Return the [X, Y] coordinate for the center point of the cell that contains the specified text.  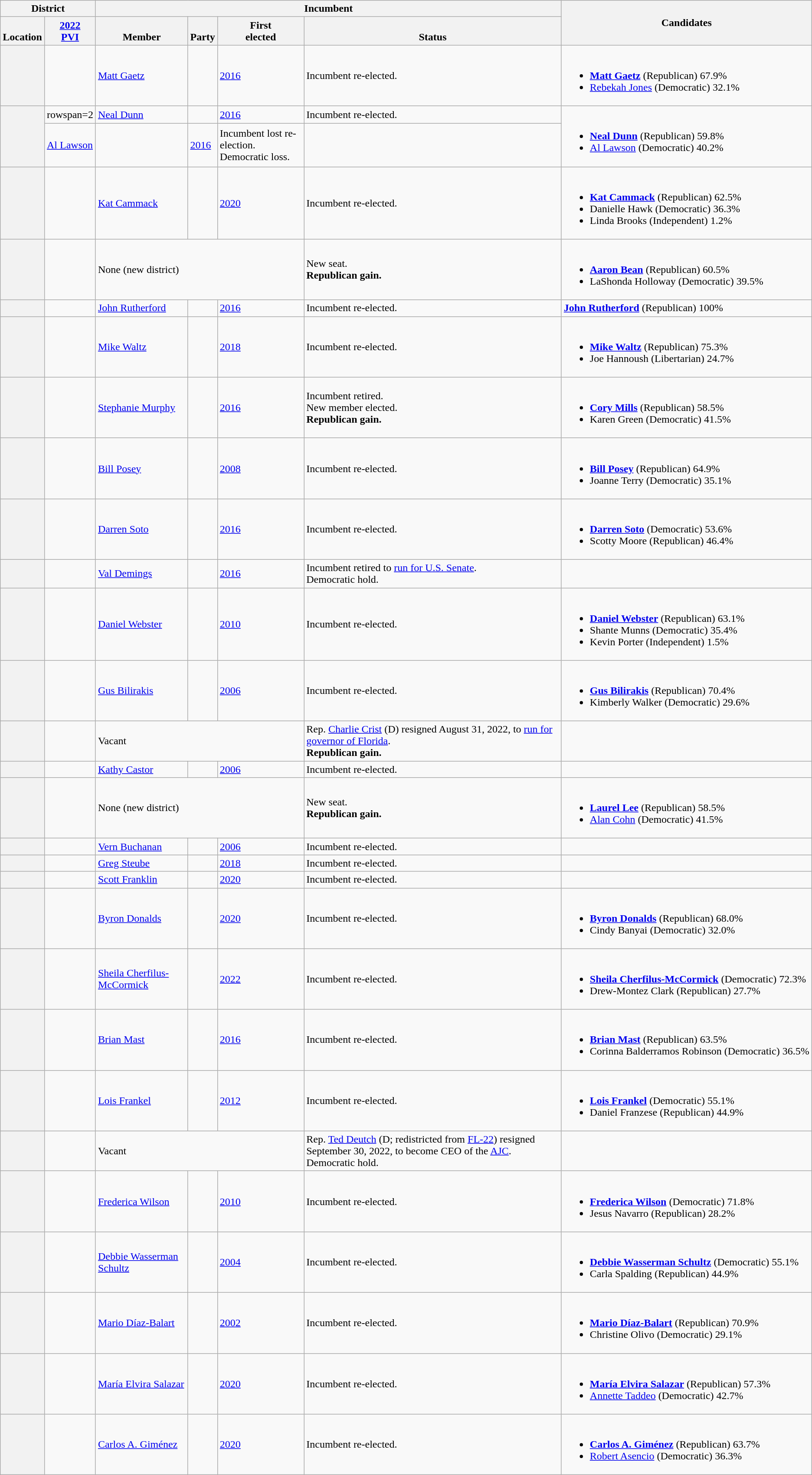
Kathy Castor [141, 769]
2022 [260, 979]
rowspan=2 [70, 115]
Carlos A. Giménez (Republican) 63.7%Robert Asencio (Democratic) 36.3% [686, 1445]
Daniel Webster (Republican) 63.1%Shante Munns (Democratic) 35.4%Kevin Porter (Independent) 1.5% [686, 624]
Sheila Cherfilus-McCormick [141, 979]
2022PVI [70, 31]
Firstelected [260, 31]
Debbie Wasserman Schultz [141, 1262]
Member [141, 31]
Incumbent lost re-election.Democratic loss. [260, 145]
Brian Mast (Republican) 63.5%Corinna Balderramos Robinson (Democratic) 36.5% [686, 1040]
Cory Mills (Republican) 58.5%Karen Green (Democratic) 41.5% [686, 407]
Val Demings [141, 574]
District [48, 9]
Byron Donalds (Republican) 68.0%Cindy Banyai (Democratic) 32.0% [686, 918]
Sheila Cherfilus-McCormick (Democratic) 72.3%Drew-Montez Clark (Republican) 27.7% [686, 979]
Location [23, 31]
2004 [260, 1262]
John Rutherford [141, 308]
Neal Dunn [141, 115]
Carlos A. Giménez [141, 1445]
Stephanie Murphy [141, 407]
2008 [260, 468]
Byron Donalds [141, 918]
Lois Frankel [141, 1101]
Mario Díaz-Balart (Republican) 70.9%Christine Olivo (Democratic) 29.1% [686, 1323]
Bill Posey [141, 468]
Laurel Lee (Republican) 58.5%Alan Cohn (Democratic) 41.5% [686, 808]
Neal Dunn (Republican) 59.8%Al Lawson (Democratic) 40.2% [686, 136]
Kat Cammack (Republican) 62.5%Danielle Hawk (Democratic) 36.3%Linda Brooks (Independent) 1.2% [686, 203]
Rep. Ted Deutch (D; redistricted from FL-22) resigned September 30, 2022, to become CEO of the AJC.Democratic hold. [433, 1151]
Darren Soto (Democratic) 53.6%Scotty Moore (Republican) 46.4% [686, 529]
Lois Frankel (Democratic) 55.1%Daniel Franzese (Republican) 44.9% [686, 1101]
Matt Gaetz (Republican) 67.9%Rebekah Jones (Democratic) 32.1% [686, 76]
María Elvira Salazar [141, 1383]
Gus Bilirakis [141, 691]
Brian Mast [141, 1040]
Mario Díaz-Balart [141, 1323]
Status [433, 31]
Daniel Webster [141, 624]
Scott Franklin [141, 880]
Aaron Bean (Republican) 60.5%LaShonda Holloway (Democratic) 39.5% [686, 269]
Frederica Wilson (Democratic) 71.8%Jesus Navarro (Republican) 28.2% [686, 1201]
Debbie Wasserman Schultz (Democratic) 55.1%Carla Spalding (Republican) 44.9% [686, 1262]
Incumbent retired to run for U.S. Senate.Democratic hold. [433, 574]
Kat Cammack [141, 203]
María Elvira Salazar (Republican) 57.3%Annette Taddeo (Democratic) 42.7% [686, 1383]
Mike Waltz (Republican) 75.3%Joe Hannoush (Libertarian) 24.7% [686, 347]
Darren Soto [141, 529]
Al Lawson [70, 145]
Gus Bilirakis (Republican) 70.4%Kimberly Walker (Democratic) 29.6% [686, 691]
2012 [260, 1101]
Incumbent retired.New member elected.Republican gain. [433, 407]
2002 [260, 1323]
Rep. Charlie Crist (D) resigned August 31, 2022, to run for governor of Florida.Republican gain. [433, 741]
Vern Buchanan [141, 847]
Bill Posey (Republican) 64.9%Joanne Terry (Democratic) 35.1% [686, 468]
Frederica Wilson [141, 1201]
Mike Waltz [141, 347]
John Rutherford (Republican) 100% [686, 308]
Matt Gaetz [141, 76]
Candidates [686, 23]
Party [203, 31]
Greg Steube [141, 863]
Incumbent [328, 9]
